Capture the cell that displays the provided text and extract its [X, Y] central coordinate. 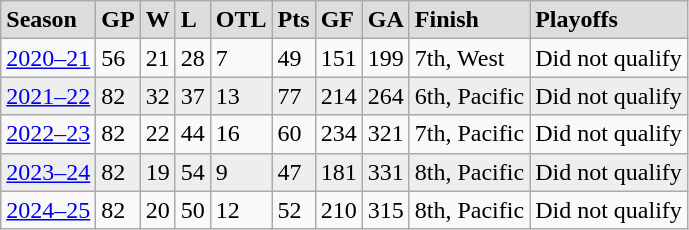
181 [338, 172]
52 [294, 210]
W [158, 20]
56 [118, 58]
Playoffs [609, 20]
214 [338, 96]
315 [386, 210]
77 [294, 96]
21 [158, 58]
2022–23 [48, 134]
12 [241, 210]
28 [192, 58]
47 [294, 172]
7 [241, 58]
2024–25 [48, 210]
Pts [294, 20]
210 [338, 210]
GA [386, 20]
13 [241, 96]
GF [338, 20]
331 [386, 172]
19 [158, 172]
37 [192, 96]
32 [158, 96]
2023–24 [48, 172]
7th, West [469, 58]
GP [118, 20]
OTL [241, 20]
16 [241, 134]
60 [294, 134]
234 [338, 134]
20 [158, 210]
2020–21 [48, 58]
321 [386, 134]
50 [192, 210]
49 [294, 58]
Finish [469, 20]
22 [158, 134]
264 [386, 96]
7th, Pacific [469, 134]
151 [338, 58]
54 [192, 172]
6th, Pacific [469, 96]
199 [386, 58]
Season [48, 20]
L [192, 20]
9 [241, 172]
2021–22 [48, 96]
44 [192, 134]
